Search for the cell housing the specified text and yield its (x, y) center coordinate. 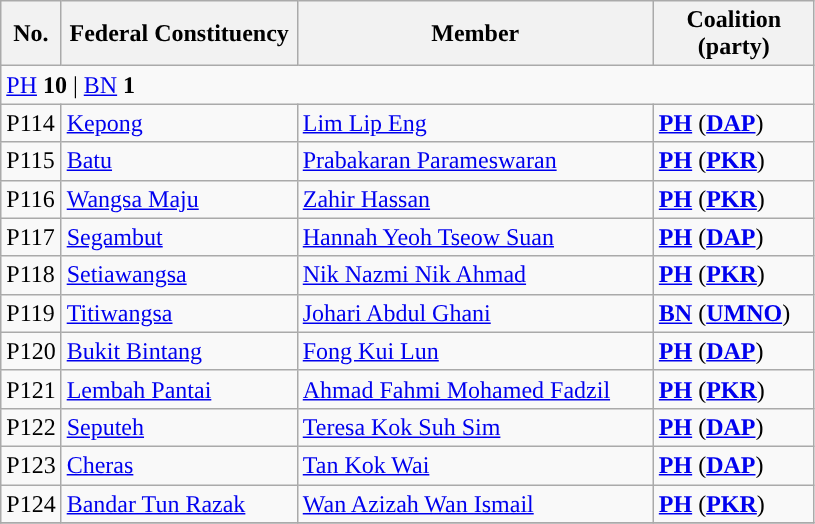
P120 (31, 351)
Setiawangsa (179, 275)
Johari Abdul Ghani (475, 313)
Segambut (179, 237)
Wangsa Maju (179, 199)
No. (31, 34)
Cheras (179, 465)
P118 (31, 275)
PH 10 | BN 1 (408, 85)
Ahmad Fahmi Mohamed Fadzil (475, 389)
Lembah Pantai (179, 389)
P123 (31, 465)
P124 (31, 503)
P119 (31, 313)
P115 (31, 161)
P117 (31, 237)
Member (475, 34)
P121 (31, 389)
Federal Constituency (179, 34)
Bandar Tun Razak (179, 503)
Bukit Bintang (179, 351)
Seputeh (179, 427)
Zahir Hassan (475, 199)
Tan Kok Wai (475, 465)
P114 (31, 123)
Lim Lip Eng (475, 123)
Hannah Yeoh Tseow Suan (475, 237)
Prabakaran Parameswaran (475, 161)
Teresa Kok Suh Sim (475, 427)
Wan Azizah Wan Ismail (475, 503)
Nik Nazmi Nik Ahmad (475, 275)
Batu (179, 161)
P116 (31, 199)
Coalition (party) (734, 34)
P122 (31, 427)
BN (UMNO) (734, 313)
Titiwangsa (179, 313)
Kepong (179, 123)
Fong Kui Lun (475, 351)
